Output the [X, Y] coordinate of the center of the cell containing the given text.  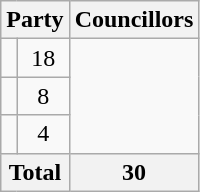
8 [43, 96]
30 [134, 172]
Party [35, 20]
Total [35, 172]
4 [43, 134]
Councillors [134, 20]
18 [43, 58]
